Determine the (X, Y) coordinate at the center of the cell enclosing the given text.  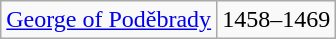
George of Poděbrady (109, 20)
1458–1469 (276, 20)
